Detect which cell encompasses the target text, then output its (X, Y) center coordinate. 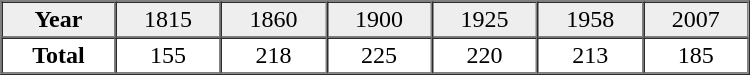
1958 (590, 20)
1815 (168, 20)
1900 (379, 20)
Year (59, 20)
225 (379, 56)
1925 (485, 20)
218 (274, 56)
Total (59, 56)
1860 (274, 20)
185 (696, 56)
155 (168, 56)
2007 (696, 20)
213 (590, 56)
220 (485, 56)
